Determine the (x, y) coordinate at the center of the cell enclosing the given text.  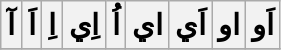
اَو (263, 24)
اَ (31, 24)
او (229, 24)
اِ (52, 24)
اِي (84, 24)
اَي (190, 24)
اُ (115, 24)
آ (11, 24)
اي (148, 24)
